Return [X, Y] of the center of cell containing provided text 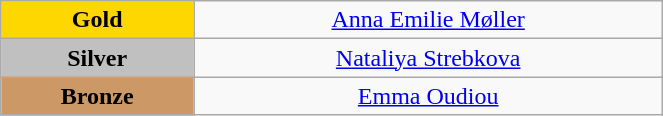
Emma Oudiou [428, 96]
Silver [98, 58]
Bronze [98, 96]
Gold [98, 20]
Anna Emilie Møller [428, 20]
Nataliya Strebkova [428, 58]
